Identify which cell holds the provided text, then report its [X, Y] central coordinate. 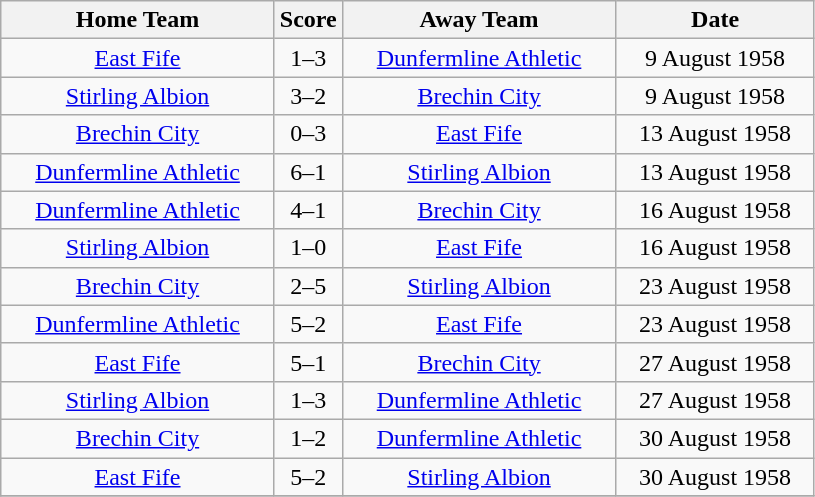
Home Team [138, 20]
Away Team [479, 20]
Date [716, 20]
3–2 [308, 96]
1–2 [308, 438]
6–1 [308, 172]
4–1 [308, 210]
2–5 [308, 286]
Score [308, 20]
0–3 [308, 134]
1–0 [308, 248]
5–1 [308, 362]
